For the text-containing cell, return its midpoint in (x, y) coordinate format. 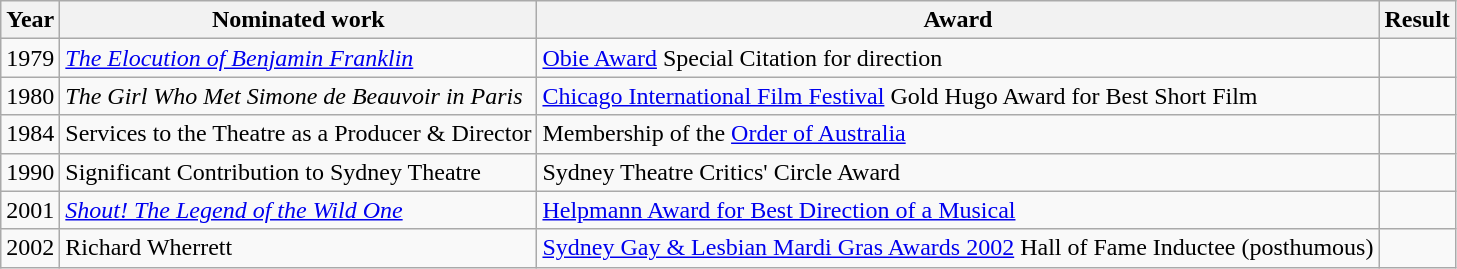
Helpmann Award for Best Direction of a Musical (958, 210)
The Elocution of Benjamin Franklin (298, 58)
Chicago International Film Festival Gold Hugo Award for Best Short Film (958, 96)
1990 (30, 172)
1979 (30, 58)
Result (1417, 20)
Year (30, 20)
Obie Award Special Citation for direction (958, 58)
Richard Wherrett (298, 248)
Membership of the Order of Australia (958, 134)
Sydney Gay & Lesbian Mardi Gras Awards 2002 Hall of Fame Inductee (posthumous) (958, 248)
Nominated work (298, 20)
2002 (30, 248)
Shout! The Legend of the Wild One (298, 210)
Sydney Theatre Critics' Circle Award (958, 172)
Services to the Theatre as a Producer & Director (298, 134)
Award (958, 20)
Significant Contribution to Sydney Theatre (298, 172)
1980 (30, 96)
1984 (30, 134)
2001 (30, 210)
The Girl Who Met Simone de Beauvoir in Paris (298, 96)
